Provide the (x, y) coordinate of the cell's center where the given text is located.  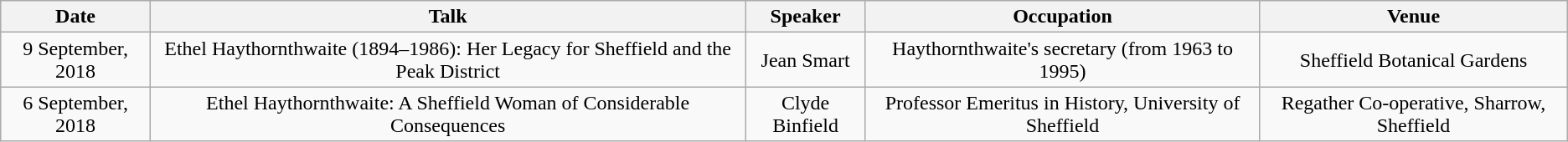
6 September, 2018 (75, 114)
Talk (447, 17)
Ethel Haythornthwaite: A Sheffield Woman of Considerable Consequences (447, 114)
Ethel Haythornthwaite (1894–1986): Her Legacy for Sheffield and the Peak District (447, 60)
Sheffield Botanical Gardens (1414, 60)
Speaker (806, 17)
Jean Smart (806, 60)
9 September, 2018 (75, 60)
Regather Co-operative, Sharrow, Sheffield (1414, 114)
Date (75, 17)
Clyde Binfield (806, 114)
Occupation (1062, 17)
Venue (1414, 17)
Professor Emeritus in History, University of Sheffield (1062, 114)
Haythornthwaite's secretary (from 1963 to 1995) (1062, 60)
